Extract the (x, y) coordinate from the center of the cell holding the provided text.  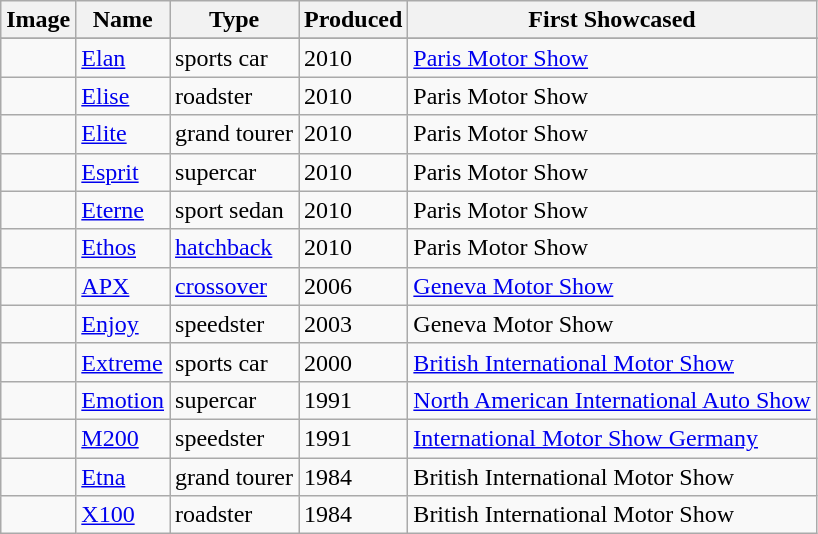
Image (38, 20)
hatchback (234, 248)
X100 (123, 515)
Extreme (123, 362)
2000 (354, 362)
Produced (354, 20)
Emotion (123, 400)
Elise (123, 96)
M200 (123, 438)
Enjoy (123, 324)
International Motor Show Germany (612, 438)
Etna (123, 477)
Elan (123, 58)
First Showcased (612, 20)
Name (123, 20)
Elite (123, 134)
Esprit (123, 172)
2003 (354, 324)
Type (234, 20)
North American International Auto Show (612, 400)
Eterne (123, 210)
crossover (234, 286)
Ethos (123, 248)
APX (123, 286)
2006 (354, 286)
sport sedan (234, 210)
